Return (x, y) of the center of cell containing provided text 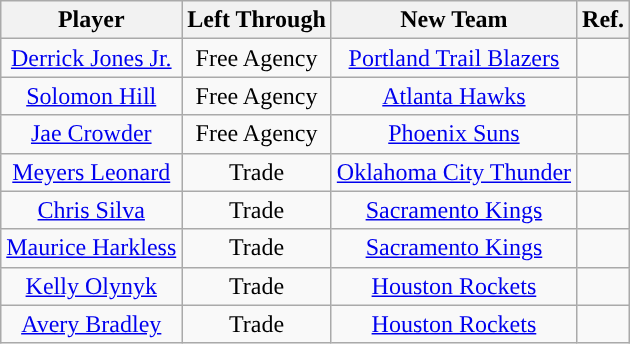
Avery Bradley (92, 324)
Maurice Harkless (92, 248)
Phoenix Suns (454, 134)
New Team (454, 20)
Meyers Leonard (92, 172)
Oklahoma City Thunder (454, 172)
Atlanta Hawks (454, 96)
Portland Trail Blazers (454, 58)
Jae Crowder (92, 134)
Chris Silva (92, 210)
Kelly Olynyk (92, 286)
Player (92, 20)
Left Through (257, 20)
Solomon Hill (92, 96)
Ref. (604, 20)
Derrick Jones Jr. (92, 58)
